Return (X, Y) of the center of cell containing provided text 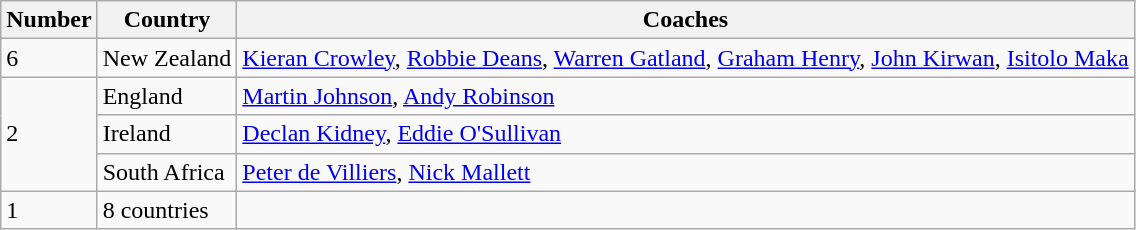
New Zealand (167, 58)
2 (49, 134)
8 countries (167, 210)
Coaches (686, 20)
6 (49, 58)
South Africa (167, 172)
England (167, 96)
Martin Johnson, Andy Robinson (686, 96)
Peter de Villiers, Nick Mallett (686, 172)
Declan Kidney, Eddie O'Sullivan (686, 134)
1 (49, 210)
Country (167, 20)
Number (49, 20)
Kieran Crowley, Robbie Deans, Warren Gatland, Graham Henry, John Kirwan, Isitolo Maka (686, 58)
Ireland (167, 134)
